Capture the cell that displays the provided text and extract its (X, Y) central coordinate. 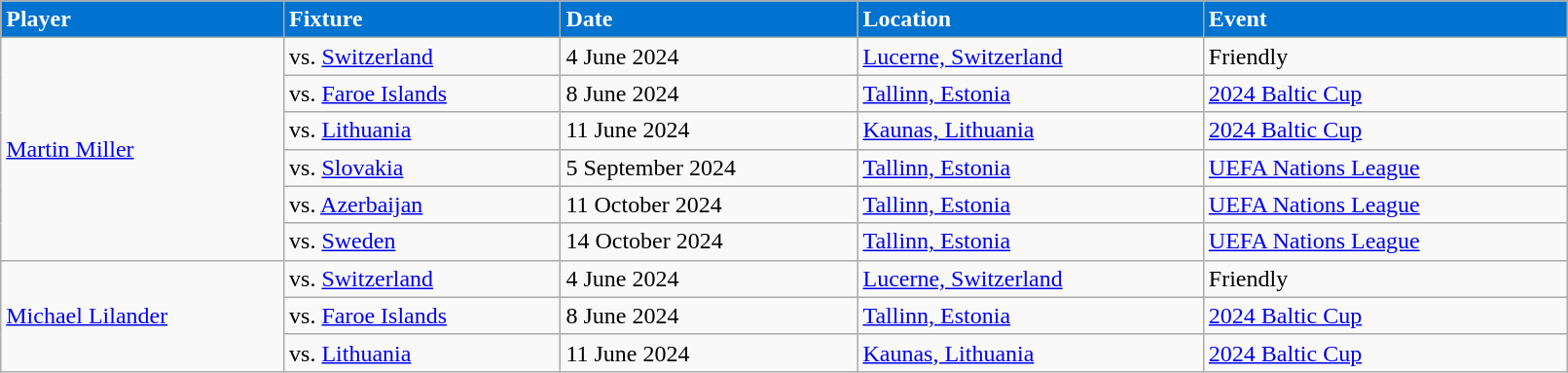
5 September 2024 (709, 168)
vs. Azerbaijan (422, 205)
Martin Miller (142, 149)
Fixture (422, 19)
vs. Slovakia (422, 168)
Player (142, 19)
Michael Lilander (142, 316)
Event (1386, 19)
14 October 2024 (709, 242)
Location (1030, 19)
11 October 2024 (709, 205)
vs. Sweden (422, 242)
Date (709, 19)
